Locate the cell with the specified text and output its [X, Y] center coordinate. 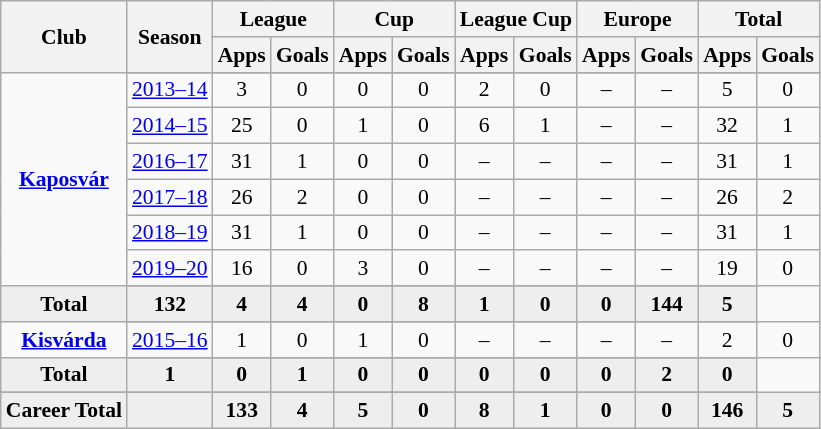
25 [242, 126]
16 [242, 269]
132 [170, 304]
19 [727, 269]
Season [170, 36]
2017–18 [170, 197]
32 [727, 126]
2015–16 [170, 340]
Club [64, 36]
Career Total [64, 411]
2013–14 [170, 90]
133 [242, 411]
2016–17 [170, 162]
Kaposvár [64, 179]
Kisvárda [64, 340]
League Cup [516, 19]
2018–19 [170, 233]
146 [727, 411]
144 [666, 304]
League [274, 19]
2014–15 [170, 126]
Europe [638, 19]
6 [484, 126]
Cup [394, 19]
2019–20 [170, 269]
